Determine the [x, y] coordinate at the center of the cell enclosing the given text.  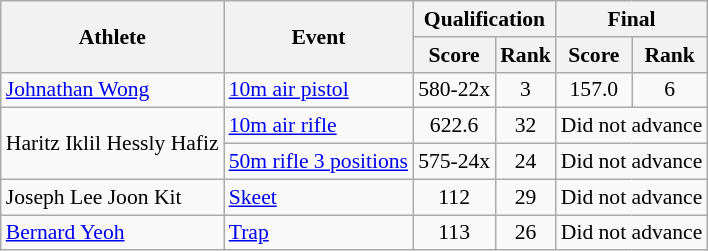
Final [632, 19]
24 [526, 162]
Trap [318, 233]
10m air pistol [318, 90]
29 [526, 197]
Joseph Lee Joon Kit [112, 197]
Johnathan Wong [112, 90]
10m air rifle [318, 126]
32 [526, 126]
Qualification [484, 19]
26 [526, 233]
580-22x [454, 90]
Haritz Iklil Hessly Hafiz [112, 144]
Skeet [318, 197]
6 [670, 90]
157.0 [594, 90]
113 [454, 233]
50m rifle 3 positions [318, 162]
Bernard Yeoh [112, 233]
3 [526, 90]
Athlete [112, 36]
622.6 [454, 126]
112 [454, 197]
575-24x [454, 162]
Event [318, 36]
